From the cell containing the given text, extract its center point as (x, y) coordinate. 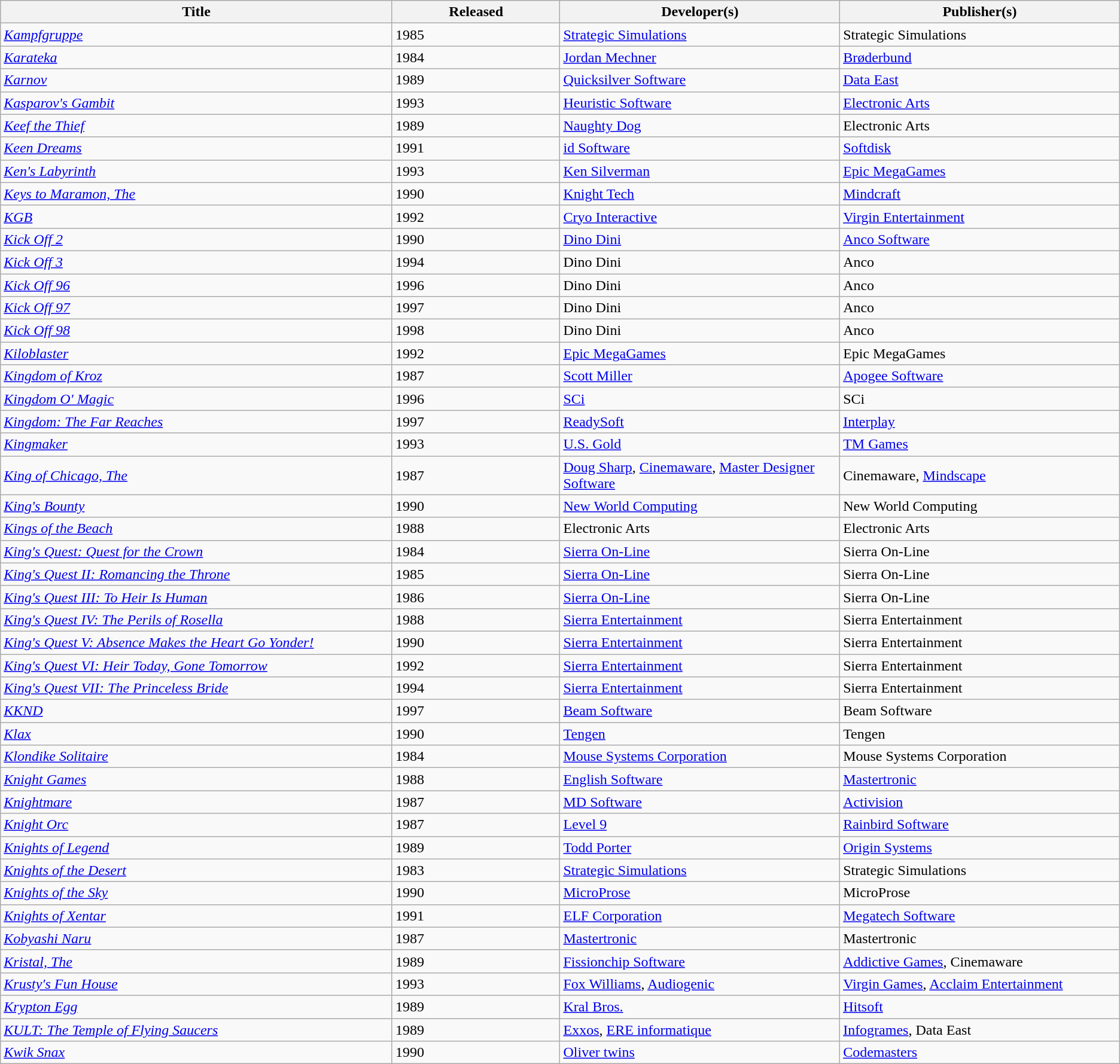
Kingdom: The Far Reaches (196, 422)
Knights of Xentar (196, 916)
Cinemaware, Mindscape (980, 475)
Apogee Software (980, 376)
1986 (476, 597)
KULT: The Temple of Flying Saucers (196, 1029)
U.S. Gold (700, 444)
Codemasters (980, 1053)
Brøderbund (980, 57)
Kasparov's Gambit (196, 103)
TM Games (980, 444)
Knights of the Desert (196, 870)
Data East (980, 80)
Kiloblaster (196, 353)
Jordan Mechner (700, 57)
Kick Off 96 (196, 285)
Exxos, ERE informatique (700, 1029)
Kristal, The (196, 961)
Virgin Entertainment (980, 217)
Kings of the Beach (196, 529)
Kingdom O' Magic (196, 399)
Kingdom of Kroz (196, 376)
King's Quest II: Romancing the Throne (196, 574)
Rainbird Software (980, 825)
King's Quest VI: Heir Today, Gone Tomorrow (196, 666)
Naughty Dog (700, 126)
Krypton Egg (196, 1007)
Megatech Software (980, 916)
Keys to Maramon, The (196, 194)
King of Chicago, The (196, 475)
KGB (196, 217)
Kwik Snax (196, 1053)
Kick Off 98 (196, 331)
Softdisk (980, 148)
Scott Miller (700, 376)
Mindcraft (980, 194)
King's Quest IV: The Perils of Rosella (196, 620)
Knights of the Sky (196, 893)
Ken's Labyrinth (196, 171)
Kick Off 3 (196, 262)
Kral Bros. (700, 1007)
Doug Sharp, Cinemaware, Master Designer Software (700, 475)
Knights of Legend (196, 847)
Developer(s) (700, 12)
Interplay (980, 422)
King's Bounty (196, 506)
Ken Silverman (700, 171)
Quicksilver Software (700, 80)
Cryo Interactive (700, 217)
Level 9 (700, 825)
Klondike Solitaire (196, 757)
Title (196, 12)
Oliver twins (700, 1053)
Kick Off 2 (196, 239)
King's Quest: Quest for the Crown (196, 551)
Knight Orc (196, 825)
Released (476, 12)
Todd Porter (700, 847)
Kick Off 97 (196, 308)
Origin Systems (980, 847)
Keef the Thief (196, 126)
Hitsoft (980, 1007)
ReadySoft (700, 422)
Klax (196, 734)
Kingmaker (196, 444)
id Software (700, 148)
Kobyashi Naru (196, 938)
Karateka (196, 57)
Kampfgruppe (196, 35)
Karnov (196, 80)
Knightmare (196, 802)
1983 (476, 870)
MD Software (700, 802)
Keen Dreams (196, 148)
Virgin Games, Acclaim Entertainment (980, 984)
Heuristic Software (700, 103)
King's Quest VII: The Princeless Bride (196, 688)
ELF Corporation (700, 916)
1998 (476, 331)
Knight Tech (700, 194)
Krusty's Fun House (196, 984)
KKND (196, 711)
King's Quest V: Absence Makes the Heart Go Yonder! (196, 642)
Activision (980, 802)
Fissionchip Software (700, 961)
Publisher(s) (980, 12)
Fox Williams, Audiogenic (700, 984)
Addictive Games, Cinemaware (980, 961)
King's Quest III: To Heir Is Human (196, 597)
Anco Software (980, 239)
English Software (700, 779)
Knight Games (196, 779)
Infogrames, Data East (980, 1029)
